Extract the (X, Y) coordinate from the center of the cell holding the provided text.  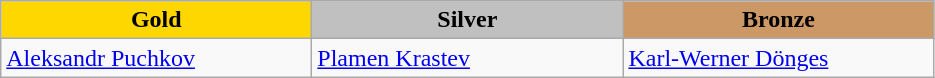
Karl-Werner Dönges (778, 58)
Plamen Krastev (468, 58)
Gold (156, 20)
Bronze (778, 20)
Aleksandr Puchkov (156, 58)
Silver (468, 20)
